Extract the (x, y) coordinate from the center of the cell holding the provided text.  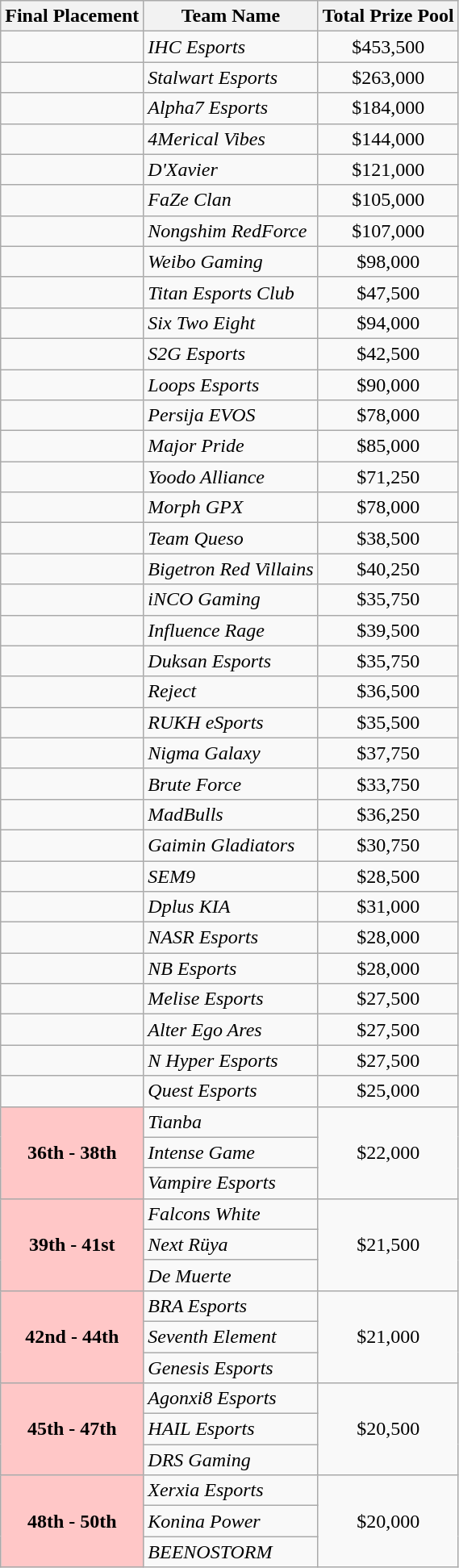
Final Placement (73, 16)
Bigetron Red Villains (231, 569)
Influence Rage (231, 630)
$85,000 (388, 446)
$90,000 (388, 385)
Next Rüya (231, 1244)
FaZe Clan (231, 200)
Intense Game (231, 1152)
Yoodo Alliance (231, 477)
$22,000 (388, 1152)
Seventh Element (231, 1336)
39th - 41st (73, 1244)
Nongshim RedForce (231, 231)
RUKH eSports (231, 722)
$21,000 (388, 1336)
$40,250 (388, 569)
NASR Esports (231, 938)
$31,000 (388, 907)
$121,000 (388, 169)
45th - 47th (73, 1429)
Titan Esports Club (231, 292)
$36,500 (388, 692)
DRS Gaming (231, 1460)
BEENOSTORM (231, 1552)
Agonxi8 Esports (231, 1399)
HAIL Esports (231, 1429)
MadBulls (231, 814)
Vampire Esports (231, 1183)
$20,500 (388, 1429)
$263,000 (388, 77)
$30,750 (388, 845)
Konina Power (231, 1521)
D'Xavier (231, 169)
48th - 50th (73, 1521)
Duksan Esports (231, 661)
$94,000 (388, 323)
$39,500 (388, 630)
$98,000 (388, 261)
$184,000 (388, 108)
Dplus KIA (231, 907)
$25,000 (388, 1091)
$37,750 (388, 753)
$107,000 (388, 231)
Stalwart Esports (231, 77)
$21,500 (388, 1244)
Six Two Eight (231, 323)
$38,500 (388, 538)
$144,000 (388, 139)
BRA Esports (231, 1306)
Gaimin Gladiators (231, 845)
Persija EVOS (231, 416)
Weibo Gaming (231, 261)
$47,500 (388, 292)
N Hyper Esports (231, 1060)
IHC Esports (231, 47)
Team Name (231, 16)
Loops Esports (231, 385)
$71,250 (388, 477)
Team Queso (231, 538)
SEM9 (231, 876)
Melise Esports (231, 999)
Reject (231, 692)
Tianba (231, 1122)
Total Prize Pool (388, 16)
$36,250 (388, 814)
Xerxia Esports (231, 1491)
Quest Esports (231, 1091)
$20,000 (388, 1521)
42nd - 44th (73, 1336)
De Muerte (231, 1275)
NB Esports (231, 968)
iNCO Gaming (231, 600)
Falcons White (231, 1214)
Alter Ego Ares (231, 1030)
S2G Esports (231, 353)
$35,500 (388, 722)
Alpha7 Esports (231, 108)
Morph GPX (231, 508)
4Merical Vibes (231, 139)
36th - 38th (73, 1152)
$42,500 (388, 353)
$28,500 (388, 876)
$105,000 (388, 200)
Major Pride (231, 446)
Nigma Galaxy (231, 753)
$453,500 (388, 47)
Brute Force (231, 784)
Genesis Esports (231, 1368)
$33,750 (388, 784)
